From the cell containing the given text, extract its center point as [X, Y] coordinate. 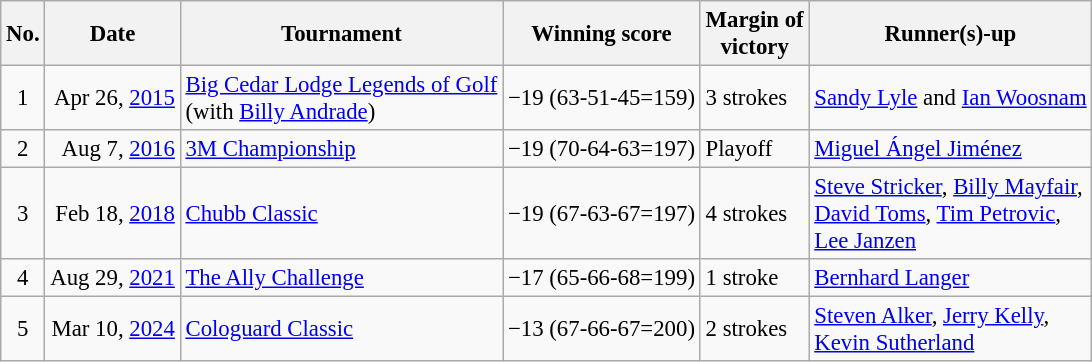
Margin ofvictory [754, 34]
Steve Stricker, Billy Mayfair, David Toms, Tim Petrovic, Lee Janzen [950, 214]
4 [23, 278]
−19 (70-64-63=197) [602, 149]
Big Cedar Lodge Legends of Golf(with Billy Andrade) [341, 98]
Cologuard Classic [341, 330]
Bernhard Langer [950, 278]
3M Championship [341, 149]
Date [112, 34]
Chubb Classic [341, 214]
3 [23, 214]
Steven Alker, Jerry Kelly, Kevin Sutherland [950, 330]
Runner(s)-up [950, 34]
1 stroke [754, 278]
Winning score [602, 34]
−13 (67-66-67=200) [602, 330]
The Ally Challenge [341, 278]
5 [23, 330]
2 [23, 149]
Sandy Lyle and Ian Woosnam [950, 98]
1 [23, 98]
4 strokes [754, 214]
2 strokes [754, 330]
Feb 18, 2018 [112, 214]
Tournament [341, 34]
No. [23, 34]
3 strokes [754, 98]
−19 (63-51-45=159) [602, 98]
Aug 29, 2021 [112, 278]
−19 (67-63-67=197) [602, 214]
−17 (65-66-68=199) [602, 278]
Mar 10, 2024 [112, 330]
Aug 7, 2016 [112, 149]
Playoff [754, 149]
Miguel Ángel Jiménez [950, 149]
Apr 26, 2015 [112, 98]
